Extract the (x, y) coordinate from the center of the cell holding the provided text.  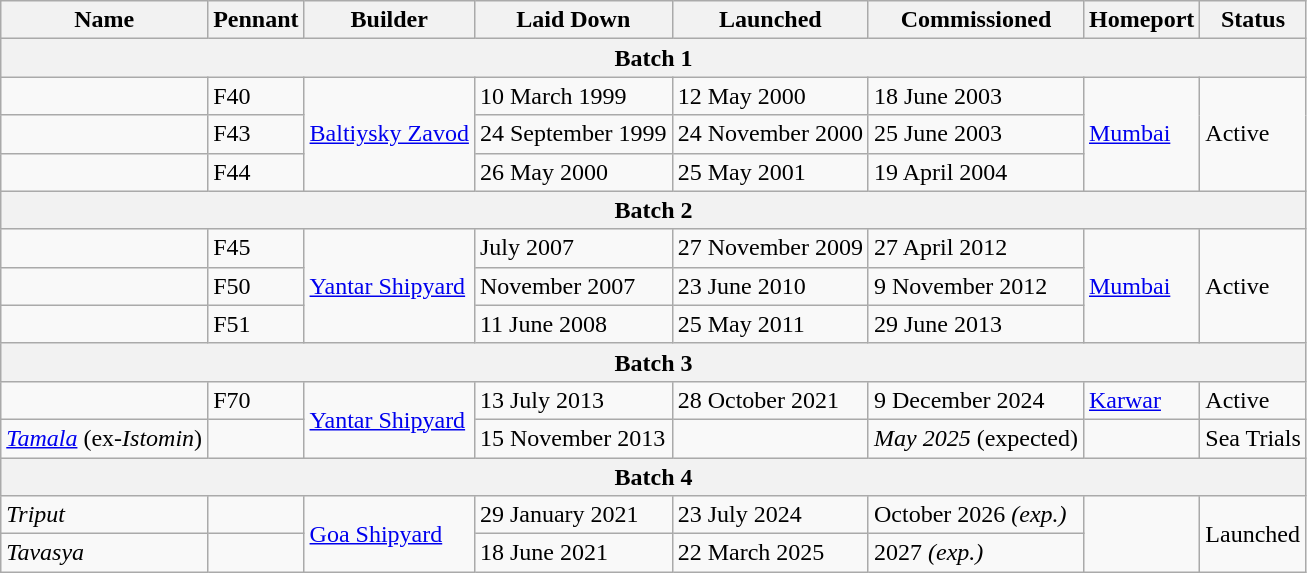
9 November 2012 (976, 286)
Laid Down (573, 20)
9 December 2024 (976, 400)
July 2007 (573, 248)
Status (1253, 20)
12 May 2000 (770, 96)
Triput (104, 515)
11 June 2008 (573, 324)
24 September 1999 (573, 134)
F44 (256, 172)
Tavasya (104, 553)
22 March 2025 (770, 553)
18 June 2003 (976, 96)
27 April 2012 (976, 248)
Goa Shipyard (389, 534)
Commissioned (976, 20)
27 November 2009 (770, 248)
Builder (389, 20)
28 October 2021 (770, 400)
24 November 2000 (770, 134)
29 January 2021 (573, 515)
Karwar (1141, 400)
October 2026 (exp.) (976, 515)
F51 (256, 324)
F50 (256, 286)
November 2007 (573, 286)
Tamala (ex-Istomin) (104, 438)
F45 (256, 248)
Batch 3 (654, 362)
Batch 1 (654, 58)
15 November 2013 (573, 438)
23 July 2024 (770, 515)
May 2025 (expected) (976, 438)
Homeport (1141, 20)
25 May 2011 (770, 324)
10 March 1999 (573, 96)
Pennant (256, 20)
25 May 2001 (770, 172)
F43 (256, 134)
26 May 2000 (573, 172)
23 June 2010 (770, 286)
18 June 2021 (573, 553)
Sea Trials (1253, 438)
Name (104, 20)
19 April 2004 (976, 172)
25 June 2003 (976, 134)
13 July 2013 (573, 400)
2027 (exp.) (976, 553)
29 June 2013 (976, 324)
F70 (256, 400)
F40 (256, 96)
Batch 2 (654, 210)
Batch 4 (654, 477)
Baltiysky Zavod (389, 134)
